Return the (X, Y) coordinate for the center point of the cell that contains the specified text.  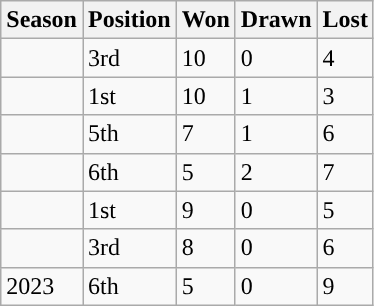
2023 (42, 286)
Lost (345, 20)
3 (345, 96)
Drawn (276, 20)
4 (345, 58)
5th (129, 134)
Season (42, 20)
Won (206, 20)
Position (129, 20)
2 (276, 172)
8 (206, 248)
